Output the (x, y) coordinate of the center of the cell containing the given text.  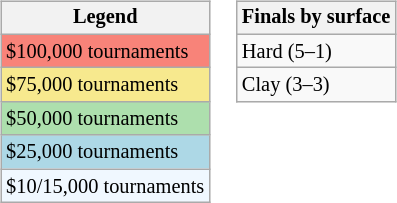
$75,000 tournaments (105, 85)
$10/15,000 tournaments (105, 186)
Legend (105, 18)
$100,000 tournaments (105, 51)
Hard (5–1) (316, 51)
Clay (3–3) (316, 85)
$50,000 tournaments (105, 119)
$25,000 tournaments (105, 152)
Finals by surface (316, 18)
